Locate the cell with the specified text and output its [x, y] center coordinate. 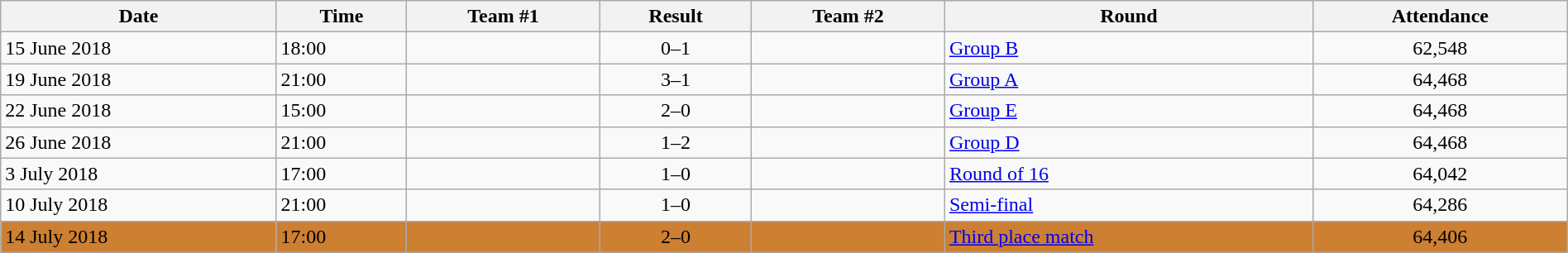
Group B [1128, 48]
26 June 2018 [139, 142]
Result [675, 17]
Team #2 [849, 17]
Team #1 [504, 17]
22 June 2018 [139, 111]
19 June 2018 [139, 79]
10 July 2018 [139, 205]
Group D [1128, 142]
Third place match [1128, 236]
Group A [1128, 79]
3–1 [675, 79]
0–1 [675, 48]
Group E [1128, 111]
14 July 2018 [139, 236]
18:00 [342, 48]
Round [1128, 17]
64,286 [1440, 205]
64,042 [1440, 174]
64,406 [1440, 236]
1–2 [675, 142]
Round of 16 [1128, 174]
15 June 2018 [139, 48]
Semi-final [1128, 205]
3 July 2018 [139, 174]
Time [342, 17]
15:00 [342, 111]
Date [139, 17]
62,548 [1440, 48]
Attendance [1440, 17]
